Locate the cell with the specified text and output its (X, Y) center coordinate. 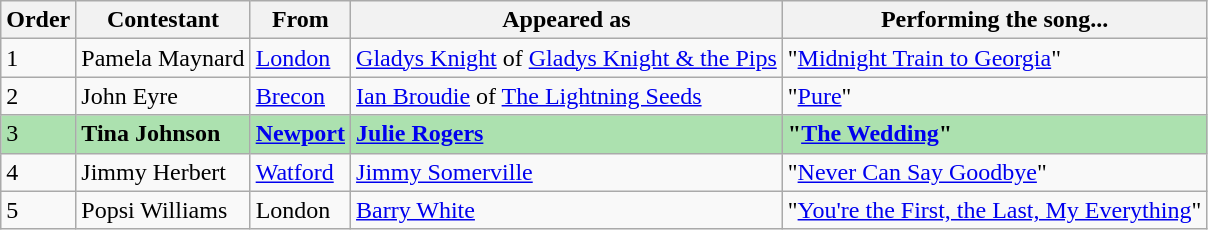
Barry White (567, 210)
3 (38, 134)
Order (38, 20)
Jimmy Herbert (163, 172)
Brecon (300, 96)
Gladys Knight of Gladys Knight & the Pips (567, 58)
Contestant (163, 20)
Appeared as (567, 20)
Ian Broudie of The Lightning Seeds (567, 96)
Pamela Maynard (163, 58)
Performing the song... (994, 20)
4 (38, 172)
"Midnight Train to Georgia" (994, 58)
2 (38, 96)
"Pure" (994, 96)
Tina Johnson (163, 134)
Newport (300, 134)
"Never Can Say Goodbye" (994, 172)
Popsi Williams (163, 210)
1 (38, 58)
"You're the First, the Last, My Everything" (994, 210)
5 (38, 210)
John Eyre (163, 96)
"The Wedding" (994, 134)
From (300, 20)
Jimmy Somerville (567, 172)
Julie Rogers (567, 134)
Watford (300, 172)
